Scan for the cell matching the given text and deliver its [x, y] coordinate at center. 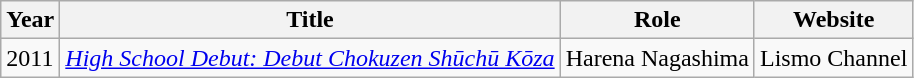
Website [833, 20]
Harena Nagashima [657, 58]
Role [657, 20]
Lismo Channel [833, 58]
Year [30, 20]
Title [310, 20]
High School Debut: Debut Chokuzen Shūchū Kōza [310, 58]
2011 [30, 58]
